Output the [X, Y] coordinate of the center of the cell containing the given text.  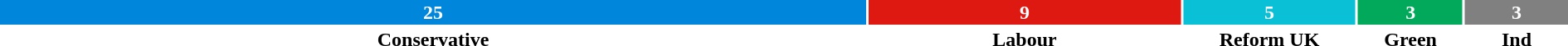
9 [1025, 12]
25 [433, 12]
5 [1269, 12]
